Provide the [x, y] coordinate of the cell's center where the given text is located.  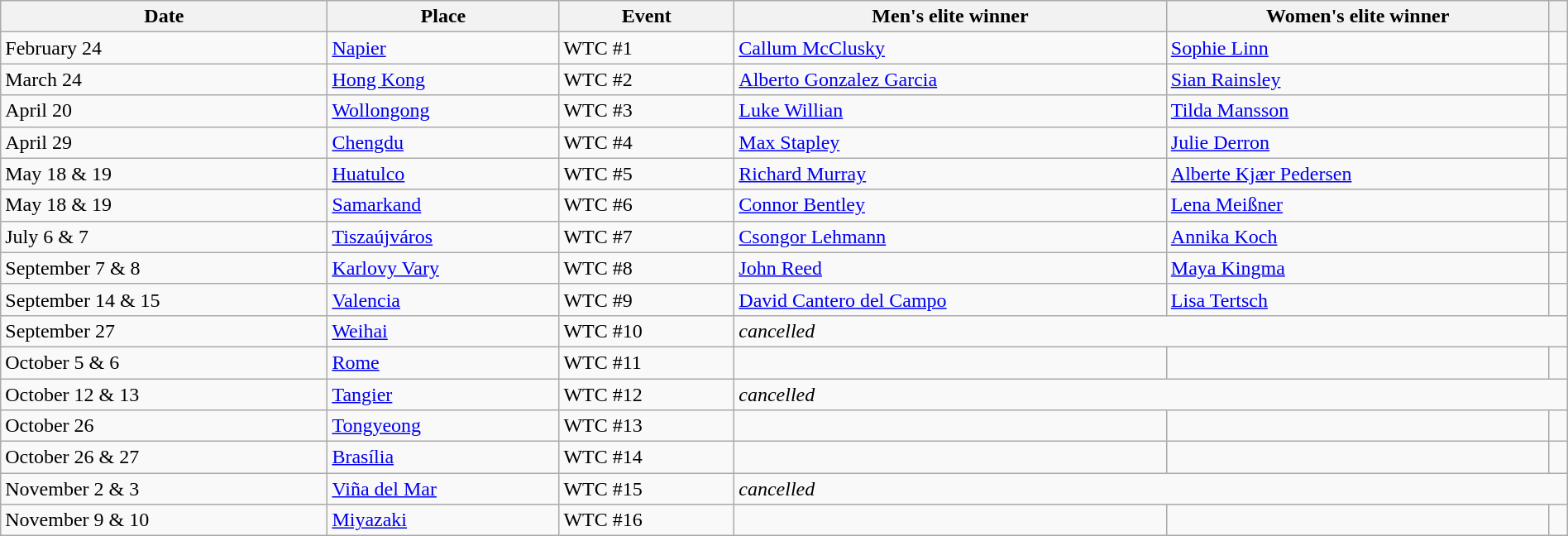
Maya Kingma [1358, 268]
Chengdu [443, 142]
Miyazaki [443, 520]
WTC #6 [647, 205]
WTC #16 [647, 520]
Alberto Gonzalez Garcia [951, 79]
Julie Derron [1358, 142]
Sophie Linn [1358, 48]
Wollongong [443, 111]
WTC #2 [647, 79]
July 6 & 7 [164, 237]
Richard Murray [951, 174]
WTC #4 [647, 142]
Event [647, 17]
Tangier [443, 395]
WTC #15 [647, 489]
Connor Bentley [951, 205]
October 5 & 6 [164, 362]
April 29 [164, 142]
WTC #3 [647, 111]
Tongyeong [443, 426]
Men's elite winner [951, 17]
Max Stapley [951, 142]
WTC #12 [647, 395]
Alberte Kjær Pedersen [1358, 174]
October 26 [164, 426]
Weihai [443, 331]
October 12 & 13 [164, 395]
Karlovy Vary [443, 268]
WTC #8 [647, 268]
Lena Meißner [1358, 205]
WTC #14 [647, 457]
November 2 & 3 [164, 489]
Women's elite winner [1358, 17]
Date [164, 17]
Brasília [443, 457]
Rome [443, 362]
David Cantero del Campo [951, 299]
Lisa Tertsch [1358, 299]
Place [443, 17]
Samarkand [443, 205]
Hong Kong [443, 79]
Callum McClusky [951, 48]
Annika Koch [1358, 237]
September 14 & 15 [164, 299]
WTC #11 [647, 362]
Viña del Mar [443, 489]
September 27 [164, 331]
WTC #5 [647, 174]
WTC #10 [647, 331]
February 24 [164, 48]
Huatulco [443, 174]
WTC #7 [647, 237]
September 7 & 8 [164, 268]
Tiszaújváros [443, 237]
WTC #9 [647, 299]
October 26 & 27 [164, 457]
April 20 [164, 111]
Tilda Mansson [1358, 111]
Sian Rainsley [1358, 79]
John Reed [951, 268]
November 9 & 10 [164, 520]
Valencia [443, 299]
March 24 [164, 79]
WTC #13 [647, 426]
Csongor Lehmann [951, 237]
Napier [443, 48]
Luke Willian [951, 111]
WTC #1 [647, 48]
